Capture the cell that displays the provided text and extract its (X, Y) central coordinate. 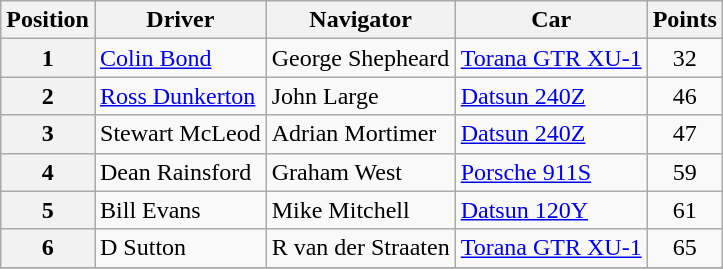
Graham West (360, 172)
Bill Evans (180, 210)
R van der Straaten (360, 248)
Dean Rainsford (180, 172)
Ross Dunkerton (180, 96)
Porsche 911S (551, 172)
32 (684, 58)
1 (48, 58)
65 (684, 248)
Navigator (360, 20)
Position (48, 20)
Stewart McLeod (180, 134)
Mike Mitchell (360, 210)
3 (48, 134)
2 (48, 96)
5 (48, 210)
Driver (180, 20)
6 (48, 248)
John Large (360, 96)
Points (684, 20)
59 (684, 172)
46 (684, 96)
Adrian Mortimer (360, 134)
47 (684, 134)
61 (684, 210)
Car (551, 20)
George Shepheard (360, 58)
Colin Bond (180, 58)
Datsun 120Y (551, 210)
4 (48, 172)
D Sutton (180, 248)
